Pinpoint the cell where the given text exists, returning its (X, Y) midpoint coordinate. 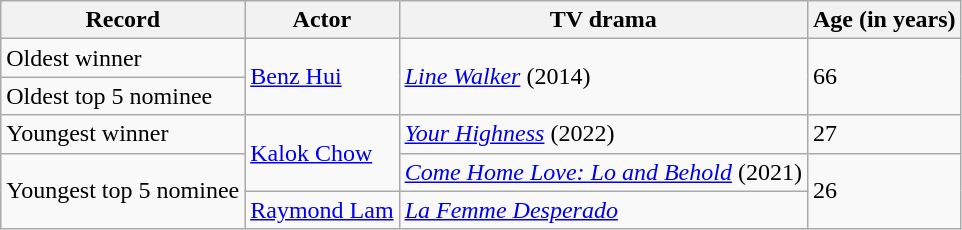
66 (884, 77)
Kalok Chow (322, 153)
Oldest top 5 nominee (123, 96)
Record (123, 20)
Raymond Lam (322, 210)
Youngest winner (123, 134)
Come Home Love: Lo and Behold (2021) (603, 172)
Youngest top 5 nominee (123, 191)
Actor (322, 20)
Line Walker (2014) (603, 77)
Oldest winner (123, 58)
27 (884, 134)
La Femme Desperado (603, 210)
TV drama (603, 20)
Your Highness (2022) (603, 134)
26 (884, 191)
Age (in years) (884, 20)
Benz Hui (322, 77)
